Search for the cell housing the specified text and yield its [x, y] center coordinate. 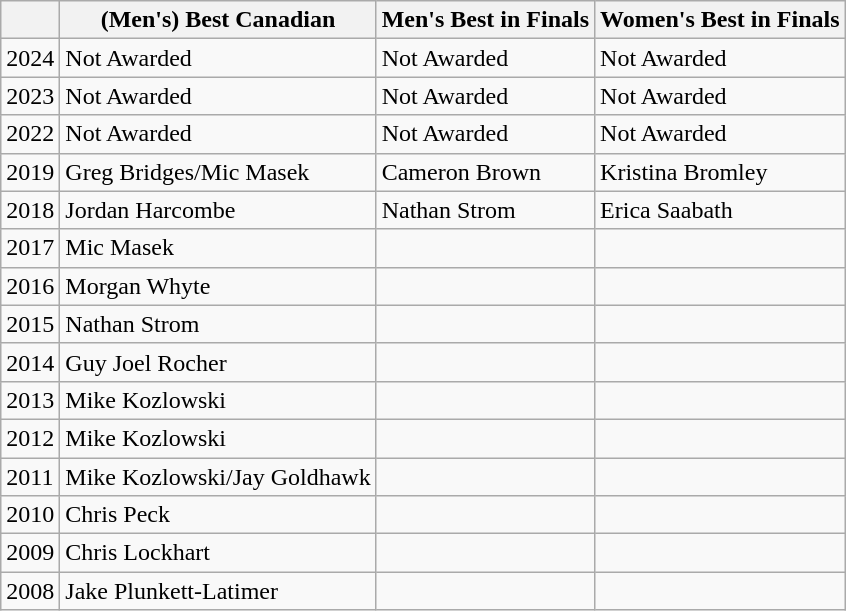
2012 [30, 438]
2013 [30, 400]
2016 [30, 286]
Women's Best in Finals [720, 20]
(Men's) Best Canadian [218, 20]
Chris Peck [218, 515]
2019 [30, 172]
2011 [30, 477]
Cameron Brown [485, 172]
2024 [30, 58]
2018 [30, 210]
2022 [30, 134]
2017 [30, 248]
Erica Saabath [720, 210]
2015 [30, 324]
Mic Masek [218, 248]
2010 [30, 515]
2023 [30, 96]
Mike Kozlowski/Jay Goldhawk [218, 477]
Morgan Whyte [218, 286]
Guy Joel Rocher [218, 362]
Men's Best in Finals [485, 20]
2014 [30, 362]
2009 [30, 553]
2008 [30, 591]
Kristina Bromley [720, 172]
Jake Plunkett-Latimer [218, 591]
Greg Bridges/Mic Masek [218, 172]
Jordan Harcombe [218, 210]
Chris Lockhart [218, 553]
